Locate the cell with the specified text and output its (X, Y) center coordinate. 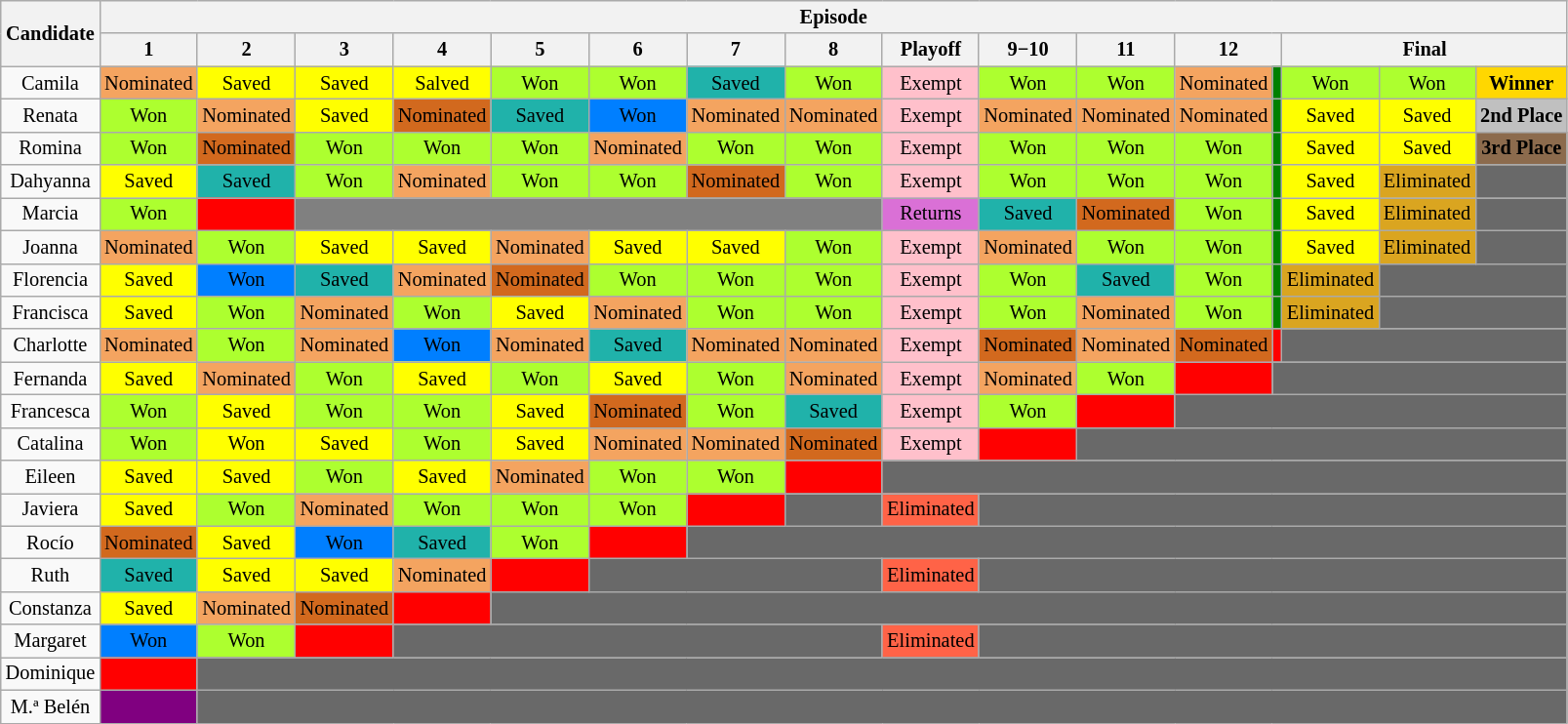
2nd Place (1521, 115)
Salved (442, 83)
4 (442, 50)
2 (246, 50)
5 (540, 50)
1 (148, 50)
Renata (51, 115)
9−10 (1027, 50)
3rd Place (1521, 148)
Florencia (51, 280)
11 (1126, 50)
Ruth (51, 575)
Camila (51, 83)
Playoff (931, 50)
Margaret (51, 641)
Episode (833, 17)
Rocío (51, 543)
Dahyanna (51, 181)
12 (1228, 50)
Fernanda (51, 379)
8 (833, 50)
Catalina (51, 444)
6 (637, 50)
Marcia (51, 214)
Francesca (51, 411)
Romina (51, 148)
7 (736, 50)
Charlotte (51, 345)
Dominique (51, 673)
Final (1425, 50)
3 (344, 50)
Returns (931, 214)
Joanna (51, 247)
Winner (1521, 83)
Eileen (51, 477)
Javiera (51, 509)
Francisca (51, 312)
Candidate (51, 33)
Constanza (51, 608)
M.ª Belén (51, 706)
